Output the (x, y) coordinate of the center of the cell containing the given text.  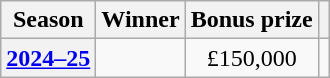
£150,000 (252, 58)
Winner (140, 20)
Season (48, 20)
Bonus prize (252, 20)
2024–25 (48, 58)
